Locate the cell with the specified text and output its [X, Y] center coordinate. 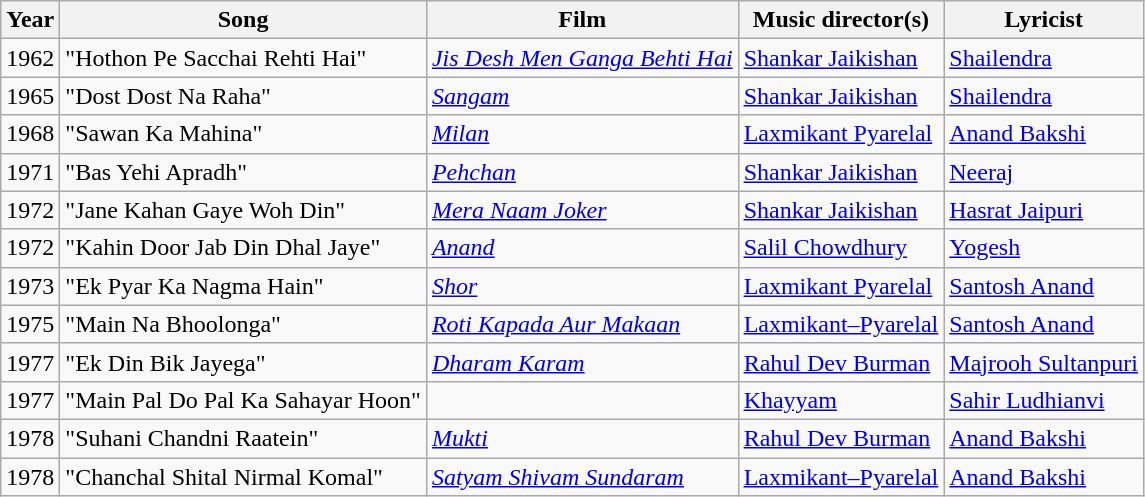
"Main Pal Do Pal Ka Sahayar Hoon" [244, 400]
Sangam [582, 96]
"Chanchal Shital Nirmal Komal" [244, 477]
Pehchan [582, 172]
"Kahin Door Jab Din Dhal Jaye" [244, 248]
"Ek Din Bik Jayega" [244, 362]
"Suhani Chandni Raatein" [244, 438]
Hasrat Jaipuri [1044, 210]
Satyam Shivam Sundaram [582, 477]
Salil Chowdhury [841, 248]
"Hothon Pe Sacchai Rehti Hai" [244, 58]
"Jane Kahan Gaye Woh Din" [244, 210]
Music director(s) [841, 20]
"Sawan Ka Mahina" [244, 134]
1968 [30, 134]
Lyricist [1044, 20]
"Ek Pyar Ka Nagma Hain" [244, 286]
1965 [30, 96]
Milan [582, 134]
1975 [30, 324]
Anand [582, 248]
"Main Na Bhoolonga" [244, 324]
Jis Desh Men Ganga Behti Hai [582, 58]
Shor [582, 286]
Khayyam [841, 400]
Mukti [582, 438]
"Bas Yehi Apradh" [244, 172]
Majrooh Sultanpuri [1044, 362]
Film [582, 20]
Neeraj [1044, 172]
Yogesh [1044, 248]
"Dost Dost Na Raha" [244, 96]
Mera Naam Joker [582, 210]
1971 [30, 172]
Roti Kapada Aur Makaan [582, 324]
1973 [30, 286]
1962 [30, 58]
Sahir Ludhianvi [1044, 400]
Dharam Karam [582, 362]
Year [30, 20]
Song [244, 20]
